Pinpoint the cell where the given text exists, returning its [x, y] midpoint coordinate. 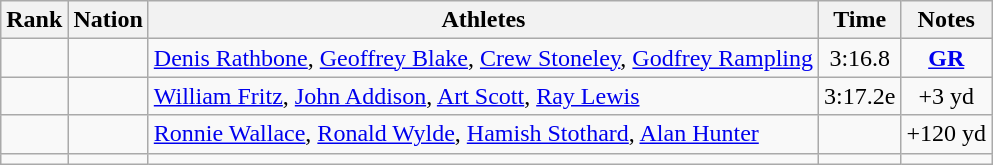
+120 yd [946, 134]
Nation [108, 20]
3:16.8 [860, 58]
Denis Rathbone, Geoffrey Blake, Crew Stoneley, Godfrey Rampling [483, 58]
William Fritz, John Addison, Art Scott, Ray Lewis [483, 96]
Athletes [483, 20]
Rank [34, 20]
3:17.2e [860, 96]
+3 yd [946, 96]
Time [860, 20]
Notes [946, 20]
Ronnie Wallace, Ronald Wylde, Hamish Stothard, Alan Hunter [483, 134]
GR [946, 58]
